Search for the cell housing the specified text and yield its [X, Y] center coordinate. 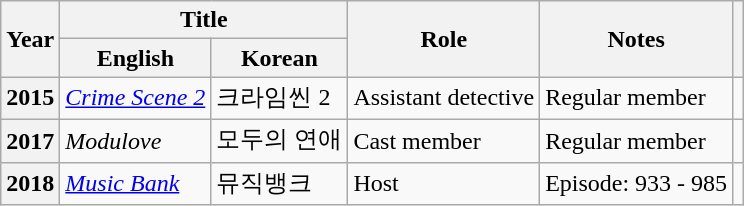
Crime Scene 2 [136, 98]
2015 [30, 98]
크라임씬 2 [280, 98]
Notes [636, 39]
Episode: 933 - 985 [636, 184]
Title [204, 20]
Year [30, 39]
Host [444, 184]
2017 [30, 140]
English [136, 58]
뮤직뱅크 [280, 184]
모두의 연애 [280, 140]
Role [444, 39]
Assistant detective [444, 98]
2018 [30, 184]
Korean [280, 58]
Cast member [444, 140]
Modulove [136, 140]
Music Bank [136, 184]
